Identify which cell holds the provided text, then report its [x, y] central coordinate. 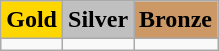
Gold [32, 20]
Bronze [176, 20]
Silver [98, 20]
